Extract the (X, Y) coordinate from the center of the cell holding the provided text.  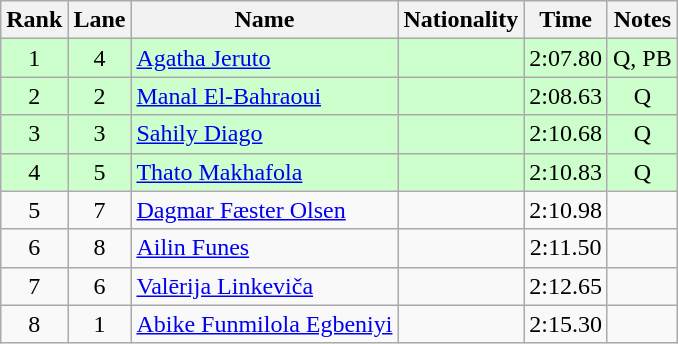
2:08.63 (566, 96)
Sahily Diago (264, 134)
Thato Makhafola (264, 172)
Abike Funmilola Egbeniyi (264, 324)
Dagmar Fæster Olsen (264, 210)
Agatha Jeruto (264, 58)
Nationality (461, 20)
Q, PB (642, 58)
2:07.80 (566, 58)
Notes (642, 20)
Valērija Linkeviča (264, 286)
Time (566, 20)
2:10.98 (566, 210)
Name (264, 20)
2:15.30 (566, 324)
Manal El-Bahraoui (264, 96)
2:12.65 (566, 286)
2:10.68 (566, 134)
2:11.50 (566, 248)
Ailin Funes (264, 248)
2:10.83 (566, 172)
Lane (100, 20)
Rank (34, 20)
